From the cell containing the given text, extract its center point as [X, Y] coordinate. 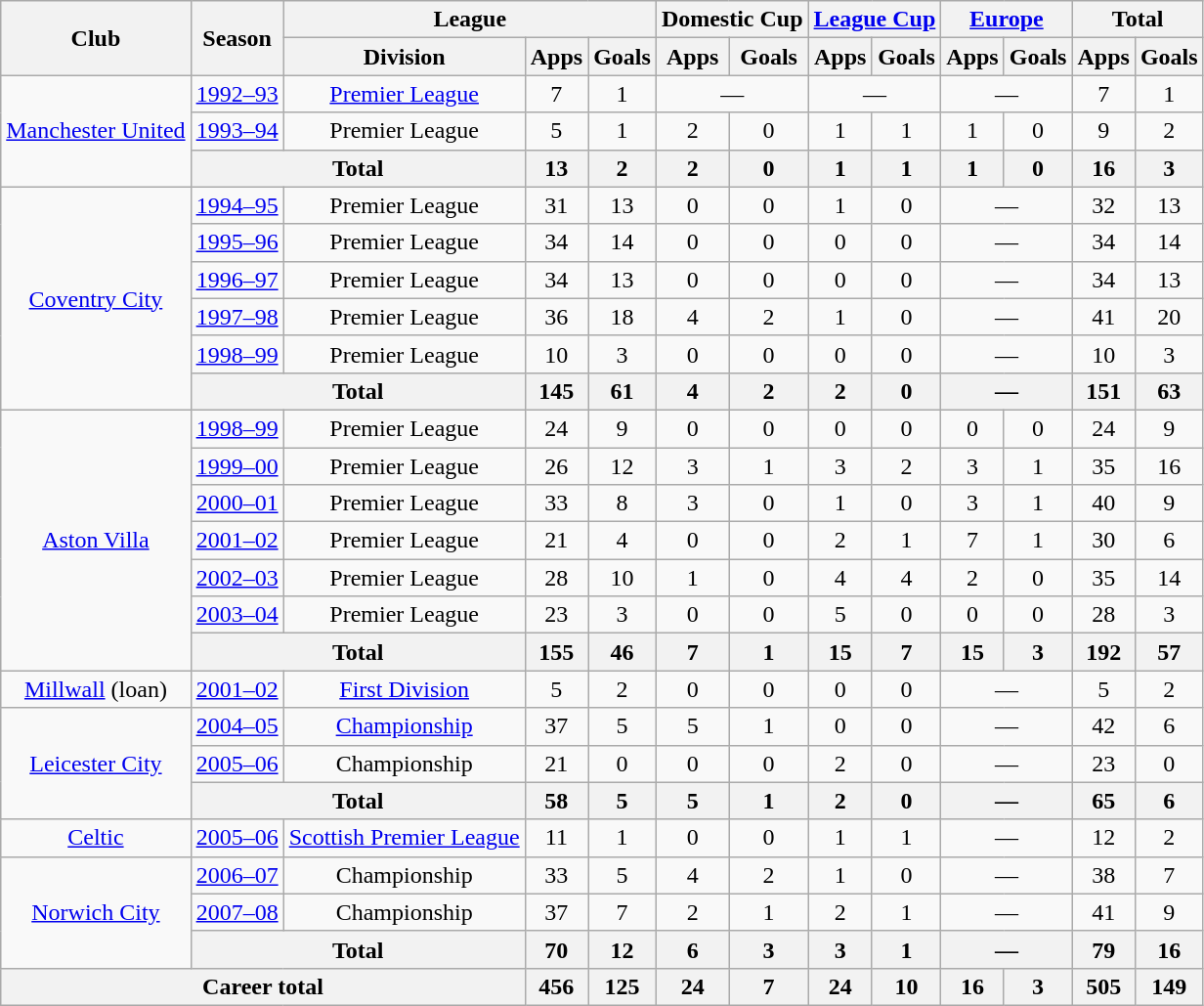
61 [623, 391]
18 [623, 317]
79 [1103, 949]
2004–05 [236, 726]
31 [556, 205]
11 [556, 838]
Norwich City [96, 912]
456 [556, 986]
32 [1103, 205]
Domestic Cup [732, 20]
Leicester City [96, 764]
1999–00 [236, 466]
Club [96, 38]
65 [1103, 801]
1997–98 [236, 317]
155 [556, 652]
Celtic [96, 838]
30 [1103, 541]
57 [1169, 652]
1996–97 [236, 280]
63 [1169, 391]
2003–04 [236, 615]
League [469, 20]
2006–07 [236, 875]
1992–93 [236, 94]
1995–96 [236, 242]
46 [623, 652]
Millwall (loan) [96, 689]
Manchester United [96, 131]
26 [556, 466]
8 [623, 503]
Career total [263, 986]
Coventry City [96, 298]
2000–01 [236, 503]
Aston Villa [96, 540]
20 [1169, 317]
2002–03 [236, 578]
First Division [405, 689]
2007–08 [236, 912]
149 [1169, 986]
125 [623, 986]
151 [1103, 391]
League Cup [875, 20]
38 [1103, 875]
36 [556, 317]
1994–95 [236, 205]
1993–94 [236, 131]
Europe [1007, 20]
42 [1103, 726]
145 [556, 391]
70 [556, 949]
40 [1103, 503]
Season [236, 38]
505 [1103, 986]
58 [556, 801]
Scottish Premier League [405, 838]
192 [1103, 652]
Division [405, 57]
